Provide the (x, y) coordinate of the cell's center where the given text is located.  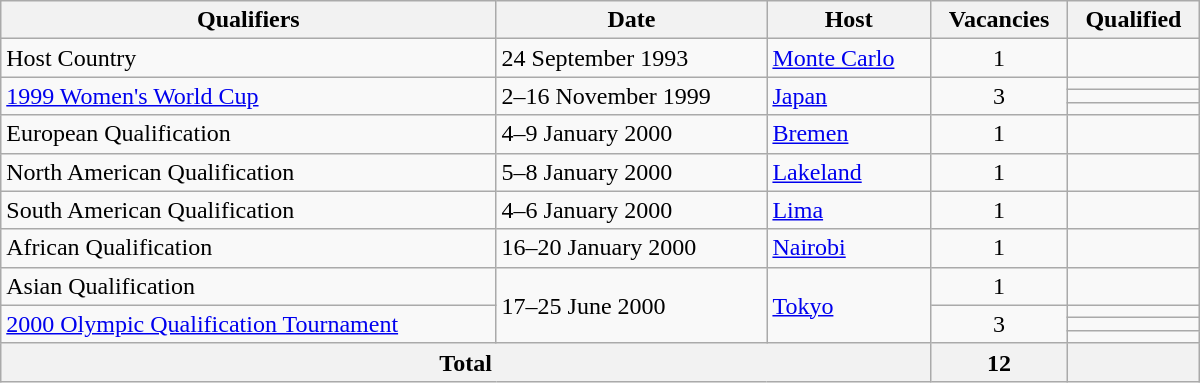
Qualified (1134, 20)
Qualifiers (248, 20)
European Qualification (248, 134)
Japan (849, 96)
South American Qualification (248, 210)
12 (998, 362)
5–8 January 2000 (632, 172)
Vacancies (998, 20)
North American Qualification (248, 172)
Monte Carlo (849, 58)
Bremen (849, 134)
Asian Qualification (248, 286)
Host (849, 20)
Date (632, 20)
4–9 January 2000 (632, 134)
Host Country (248, 58)
4–6 January 2000 (632, 210)
Nairobi (849, 248)
16–20 January 2000 (632, 248)
African Qualification (248, 248)
24 September 1993 (632, 58)
Lakeland (849, 172)
Total (466, 362)
Tokyo (849, 305)
2000 Olympic Qualification Tournament (248, 324)
Lima (849, 210)
17–25 June 2000 (632, 305)
2–16 November 1999 (632, 96)
1999 Women's World Cup (248, 96)
